Extract the [X, Y] coordinate from the center of the cell holding the provided text.  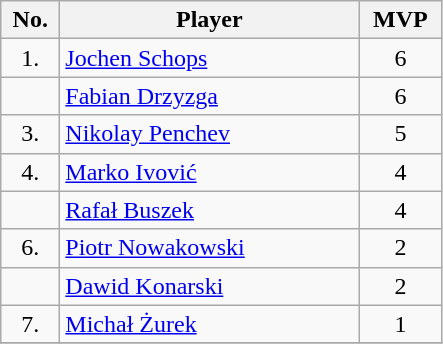
Player [210, 20]
7. [30, 324]
Piotr Nowakowski [210, 248]
1. [30, 58]
3. [30, 134]
Jochen Schops [210, 58]
Marko Ivović [210, 172]
1 [400, 324]
Fabian Drzyzga [210, 96]
Dawid Konarski [210, 286]
No. [30, 20]
MVP [400, 20]
Rafał Buszek [210, 210]
Michał Żurek [210, 324]
6. [30, 248]
4. [30, 172]
Nikolay Penchev [210, 134]
5 [400, 134]
